Scan for the cell matching the given text and deliver its (X, Y) coordinate at center. 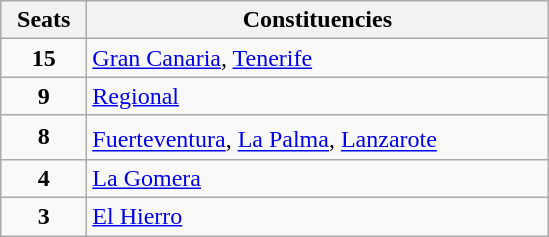
8 (44, 138)
El Hierro (318, 217)
9 (44, 96)
Gran Canaria, Tenerife (318, 58)
Fuerteventura, La Palma, Lanzarote (318, 138)
3 (44, 217)
La Gomera (318, 178)
15 (44, 58)
Regional (318, 96)
Constituencies (318, 20)
4 (44, 178)
Seats (44, 20)
